Detect which cell encompasses the target text, then output its [x, y] center coordinate. 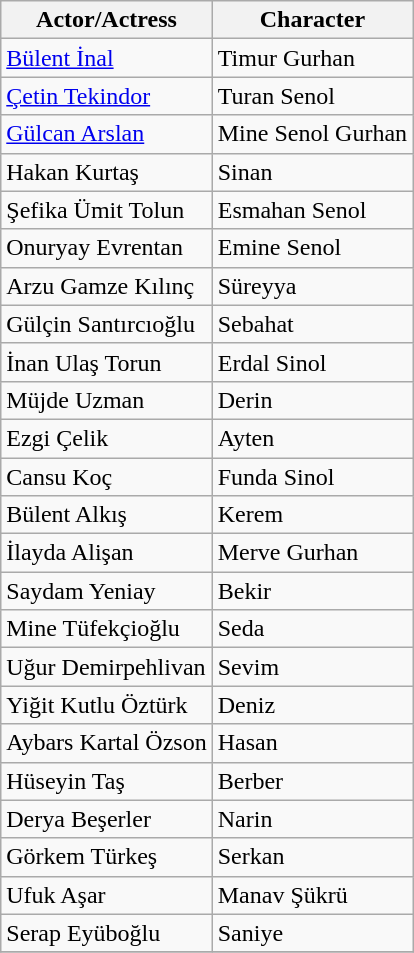
Süreyya [312, 286]
Gülcan Arslan [106, 134]
Bekir [312, 591]
Müjde Uzman [106, 400]
Serap Eyüboğlu [106, 933]
Bülent İnal [106, 58]
Ufuk Aşar [106, 895]
Çetin Tekindor [106, 96]
Timur Gurhan [312, 58]
Serkan [312, 857]
Funda Sinol [312, 477]
Aybars Kartal Özson [106, 743]
Cansu Koç [106, 477]
İnan Ulaş Torun [106, 362]
Saniye [312, 933]
Erdal Sinol [312, 362]
Mine Tüfekçioğlu [106, 629]
Bülent Alkış [106, 515]
Ezgi Çelik [106, 438]
Hakan Kurtaş [106, 172]
Hüseyin Taş [106, 781]
Derya Beşerler [106, 819]
Merve Gurhan [312, 553]
Şefika Ümit Tolun [106, 210]
Narin [312, 819]
Kerem [312, 515]
Arzu Gamze Kılınç [106, 286]
Gülçin Santırcıoğlu [106, 324]
Sevim [312, 667]
Görkem Türkeş [106, 857]
Sinan [312, 172]
Derin [312, 400]
Emine Senol [312, 248]
Ayten [312, 438]
Actor/Actress [106, 20]
Sebahat [312, 324]
Seda [312, 629]
Onuryay Evrentan [106, 248]
Turan Senol [312, 96]
Saydam Yeniay [106, 591]
Mine Senol Gurhan [312, 134]
Uğur Demirpehlivan [106, 667]
İlayda Alişan [106, 553]
Yiğit Kutlu Öztürk [106, 705]
Character [312, 20]
Manav Şükrü [312, 895]
Berber [312, 781]
Deniz [312, 705]
Hasan [312, 743]
Esmahan Senol [312, 210]
